For the text-containing cell, return its midpoint in (X, Y) coordinate format. 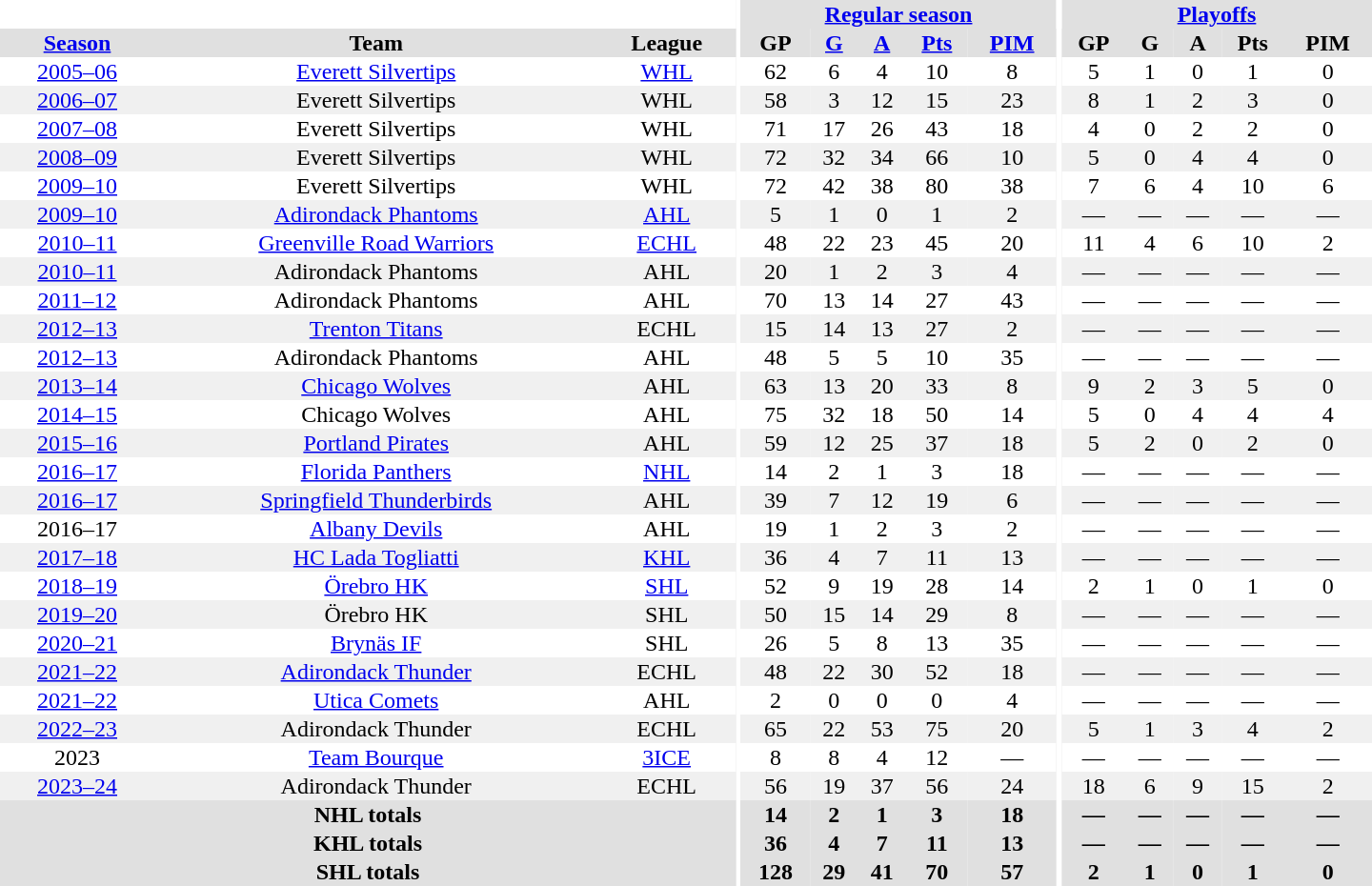
62 (776, 71)
45 (938, 243)
128 (776, 872)
58 (776, 100)
33 (938, 386)
Trenton Titans (375, 329)
80 (938, 186)
2007–08 (77, 129)
2018–19 (77, 586)
39 (776, 500)
65 (776, 729)
2008–09 (77, 157)
2020–21 (77, 643)
Regular season (899, 14)
25 (882, 443)
NHL (667, 472)
53 (882, 729)
2019–20 (77, 614)
Team (375, 43)
28 (938, 586)
63 (776, 386)
2017–18 (77, 557)
Team Bourque (375, 757)
17 (834, 129)
3ICE (667, 757)
2013–14 (77, 386)
2014–15 (77, 414)
HC Lada Togliatti (375, 557)
League (667, 43)
41 (882, 872)
Playoffs (1217, 14)
2023–24 (77, 786)
2023 (77, 757)
KHL (667, 557)
Utica Comets (375, 700)
2005–06 (77, 71)
Portland Pirates (375, 443)
Albany Devils (375, 529)
2011–12 (77, 300)
71 (776, 129)
24 (1012, 786)
Florida Panthers (375, 472)
SHL totals (368, 872)
NHL totals (368, 815)
34 (882, 157)
Brynäs IF (375, 643)
59 (776, 443)
2022–23 (77, 729)
KHL totals (368, 843)
2006–07 (77, 100)
Springfield Thunderbirds (375, 500)
Season (77, 43)
42 (834, 186)
2015–16 (77, 443)
Greenville Road Warriors (375, 243)
30 (882, 672)
66 (938, 157)
57 (1012, 872)
